Determine the [x, y] coordinate at the center of the cell enclosing the given text.  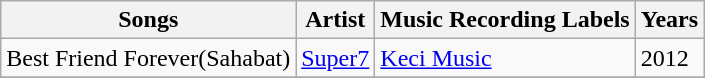
Songs [148, 20]
Super7 [336, 58]
Best Friend Forever(Sahabat) [148, 58]
Artist [336, 20]
2012 [669, 58]
Keci Music [505, 58]
Years [669, 20]
Music Recording Labels [505, 20]
